For the text-containing cell, return its midpoint in [X, Y] coordinate format. 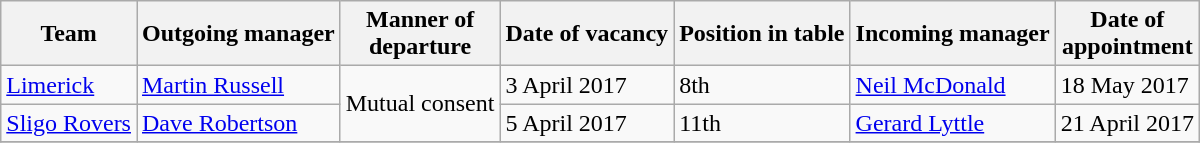
Martin Russell [238, 85]
Date ofappointment [1127, 34]
Position in table [762, 34]
Mutual consent [420, 104]
Date of vacancy [587, 34]
5 April 2017 [587, 123]
21 April 2017 [1127, 123]
11th [762, 123]
Neil McDonald [952, 85]
Incoming manager [952, 34]
8th [762, 85]
Outgoing manager [238, 34]
Manner ofdeparture [420, 34]
18 May 2017 [1127, 85]
3 April 2017 [587, 85]
Dave Robertson [238, 123]
Sligo Rovers [69, 123]
Limerick [69, 85]
Team [69, 34]
Gerard Lyttle [952, 123]
